For the text-containing cell, return its midpoint in (X, Y) coordinate format. 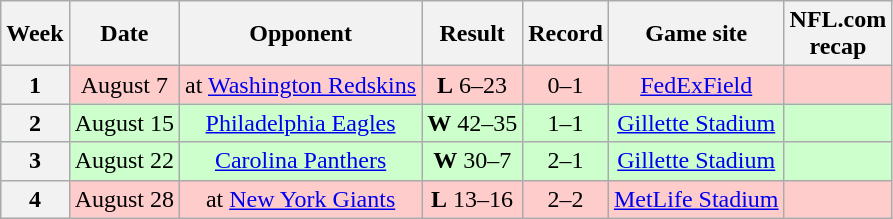
L 13–16 (472, 199)
August 7 (124, 85)
2 (35, 123)
W 42–35 (472, 123)
L 6–23 (472, 85)
Game site (696, 34)
August 15 (124, 123)
3 (35, 161)
1 (35, 85)
0–1 (566, 85)
Record (566, 34)
4 (35, 199)
Carolina Panthers (301, 161)
W 30–7 (472, 161)
at New York Giants (301, 199)
at Washington Redskins (301, 85)
August 28 (124, 199)
2–2 (566, 199)
Opponent (301, 34)
Week (35, 34)
Date (124, 34)
FedExField (696, 85)
August 22 (124, 161)
NFL.comrecap (838, 34)
1–1 (566, 123)
MetLife Stadium (696, 199)
Philadelphia Eagles (301, 123)
Result (472, 34)
2–1 (566, 161)
